Provide the (X, Y) coordinate of the cell's center where the given text is located.  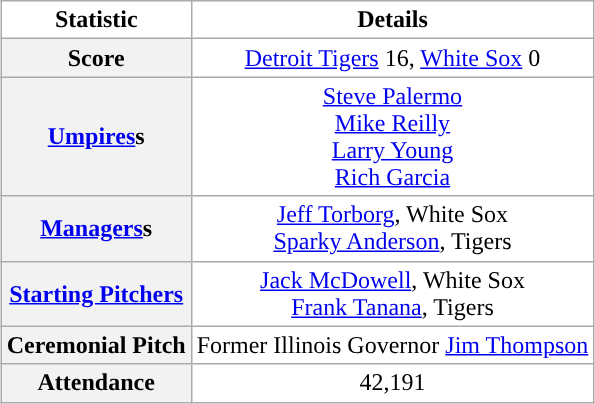
42,191 (392, 383)
Starting Pitchers (96, 294)
Managerss (96, 228)
Ceremonial Pitch (96, 345)
Attendance (96, 383)
Score (96, 58)
Details (392, 20)
Former Illinois Governor Jim Thompson (392, 345)
Umpiress (96, 136)
Statistic (96, 20)
Detroit Tigers 16, White Sox 0 (392, 58)
Jack McDowell, White SoxFrank Tanana, Tigers (392, 294)
Steve PalermoMike ReillyLarry YoungRich Garcia (392, 136)
Jeff Torborg, White SoxSparky Anderson, Tigers (392, 228)
